Locate the cell with the specified text and output its (X, Y) center coordinate. 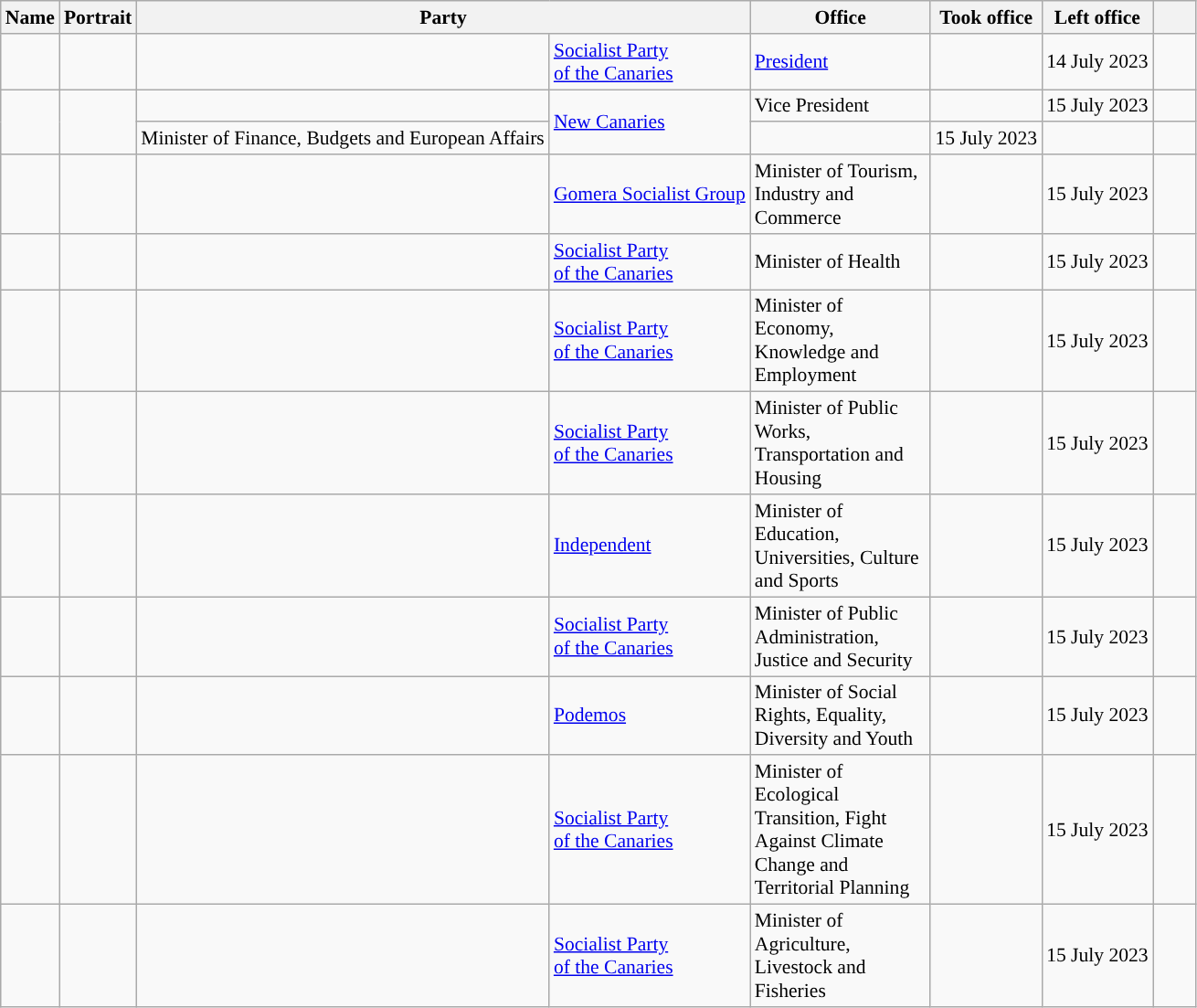
Gomera Socialist Group (650, 194)
Vice President (841, 106)
New Canaries (650, 122)
Minister of Education, Universities, Culture and Sports (841, 546)
Took office (986, 17)
Minister of Finance, Budgets and European Affairs (343, 139)
President (841, 62)
Minister of Tourism, Industry and Commerce (841, 194)
Independent (650, 546)
Minister of Social Rights, Equality, Diversity and Youth (841, 716)
Minister of Agriculture, Livestock and Fisheries (841, 956)
Minister of Ecological Transition, Fight Against Climate Change and Territorial Planning (841, 830)
Minister of Health (841, 261)
Minister of Economy, Knowledge and Employment (841, 341)
Name (30, 17)
Minister of Public Works, Transportation and Housing (841, 443)
Portrait (98, 17)
14 July 2023 (1097, 62)
Left office (1097, 17)
Office (841, 17)
Minister of Public Administration, Justice and Security (841, 636)
Party (443, 17)
Podemos (650, 716)
